Pinpoint the cell where the given text exists, returning its [X, Y] midpoint coordinate. 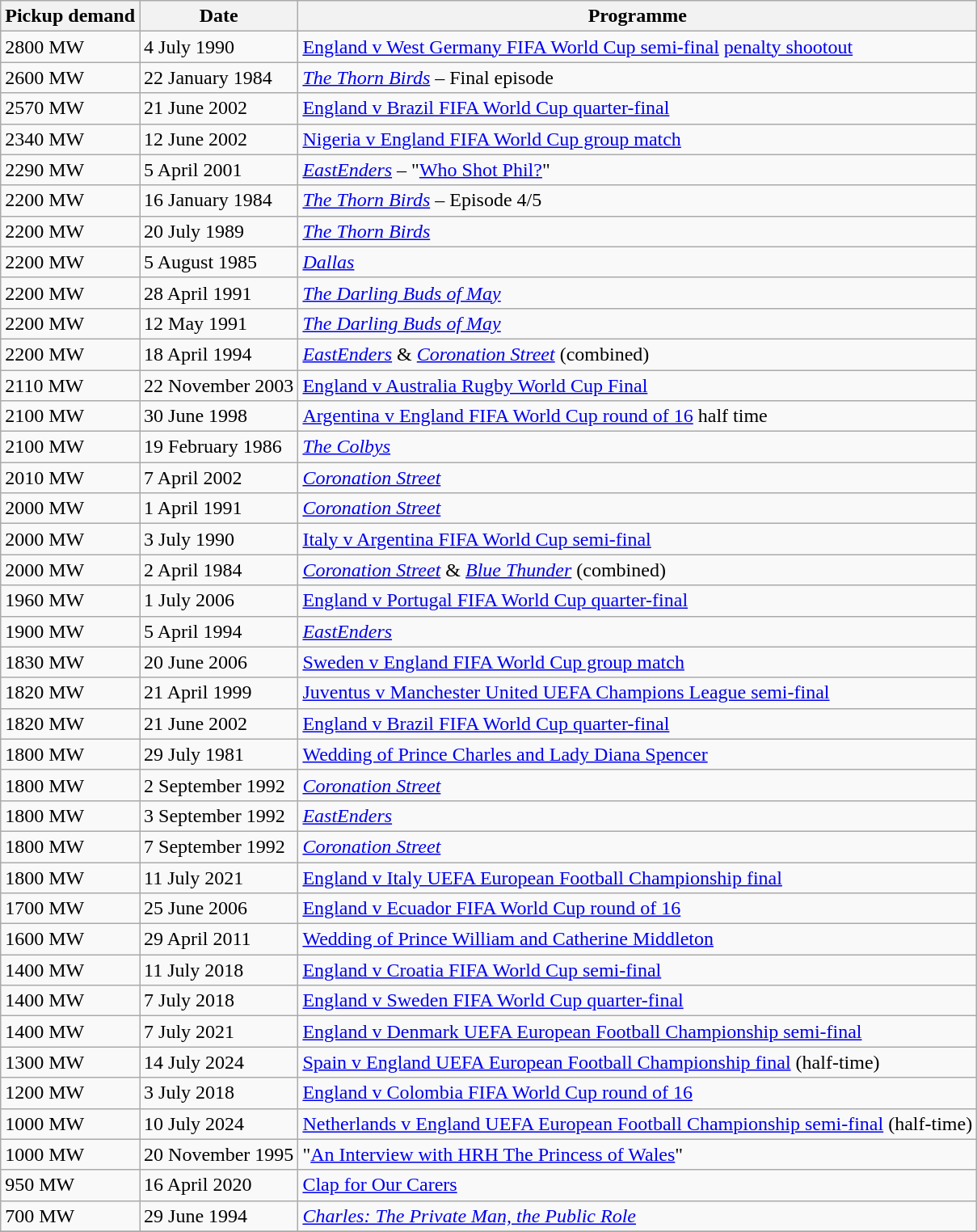
Sweden v England FIFA World Cup group match [638, 662]
5 April 2001 [219, 170]
England v Colombia FIFA World Cup round of 16 [638, 1093]
2570 MW [70, 108]
19 February 1986 [219, 447]
22 January 1984 [219, 78]
England v Sweden FIFA World Cup quarter-final [638, 1001]
England v Portugal FIFA World Cup quarter-final [638, 601]
1960 MW [70, 601]
Wedding of Prince Charles and Lady Diana Spencer [638, 754]
2 April 1984 [219, 570]
29 June 1994 [219, 1216]
2600 MW [70, 78]
18 April 1994 [219, 354]
7 July 2018 [219, 1001]
22 November 2003 [219, 386]
1200 MW [70, 1093]
2010 MW [70, 478]
England v Croatia FIFA World Cup semi-final [638, 970]
29 April 2011 [219, 939]
The Thorn Birds – Final episode [638, 78]
EastEnders – "Who Shot Phil?" [638, 170]
30 June 1998 [219, 416]
Wedding of Prince William and Catherine Middleton [638, 939]
Spain v England UEFA European Football Championship final (half-time) [638, 1062]
2 September 1992 [219, 785]
1 April 1991 [219, 508]
20 November 1995 [219, 1154]
2340 MW [70, 139]
16 April 2020 [219, 1185]
12 June 2002 [219, 139]
Argentina v England FIFA World Cup round of 16 half time [638, 416]
4 July 1990 [219, 47]
20 July 1989 [219, 231]
20 June 2006 [219, 662]
Nigeria v England FIFA World Cup group match [638, 139]
3 July 2018 [219, 1093]
England v Italy UEFA European Football Championship final [638, 877]
3 July 1990 [219, 539]
Italy v Argentina FIFA World Cup semi-final [638, 539]
7 April 2002 [219, 478]
2290 MW [70, 170]
Juventus v Manchester United UEFA Champions League semi-final [638, 693]
29 July 1981 [219, 754]
950 MW [70, 1185]
1830 MW [70, 662]
Charles: The Private Man, the Public Role [638, 1216]
21 April 1999 [219, 693]
Coronation Street & Blue Thunder (combined) [638, 570]
12 May 1991 [219, 323]
1300 MW [70, 1062]
1900 MW [70, 631]
16 January 1984 [219, 200]
25 June 2006 [219, 909]
700 MW [70, 1216]
The Thorn Birds – Episode 4/5 [638, 200]
Clap for Our Carers [638, 1185]
Dallas [638, 262]
England v West Germany FIFA World Cup semi-final penalty shootout [638, 47]
Date [219, 16]
The Thorn Birds [638, 231]
28 April 1991 [219, 293]
The Colbys [638, 447]
11 July 2021 [219, 877]
14 July 2024 [219, 1062]
England v Denmark UEFA European Football Championship semi-final [638, 1032]
7 September 1992 [219, 846]
Pickup demand [70, 16]
3 September 1992 [219, 816]
1 July 2006 [219, 601]
"An Interview with HRH The Princess of Wales" [638, 1154]
1700 MW [70, 909]
11 July 2018 [219, 970]
Programme [638, 16]
1600 MW [70, 939]
Netherlands v England UEFA European Football Championship semi-final (half-time) [638, 1124]
England v Australia Rugby World Cup Final [638, 386]
5 April 1994 [219, 631]
7 July 2021 [219, 1032]
EastEnders & Coronation Street (combined) [638, 354]
5 August 1985 [219, 262]
2110 MW [70, 386]
10 July 2024 [219, 1124]
2800 MW [70, 47]
England v Ecuador FIFA World Cup round of 16 [638, 909]
